Determine the [X, Y] coordinate at the center of the cell enclosing the given text.  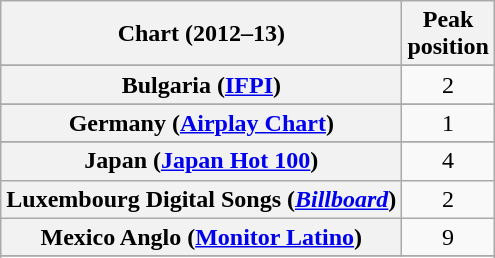
Chart (2012–13) [202, 34]
Luxembourg Digital Songs (Billboard) [202, 199]
Mexico Anglo (Monitor Latino) [202, 237]
Germany (Airplay Chart) [202, 123]
Bulgaria (IFPI) [202, 85]
4 [448, 161]
1 [448, 123]
9 [448, 237]
Japan (Japan Hot 100) [202, 161]
Peakposition [448, 34]
